Determine the (x, y) coordinate at the center of the cell enclosing the given text.  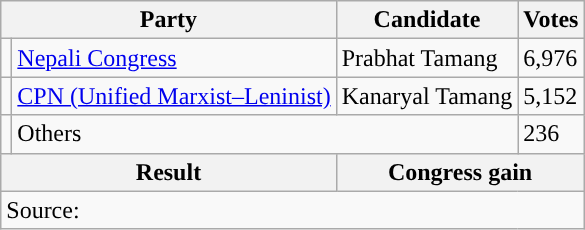
5,152 (551, 96)
Party (168, 20)
Congress gain (460, 172)
Source: (292, 210)
Result (168, 172)
Others (265, 134)
6,976 (551, 58)
Votes (551, 20)
Nepali Congress (174, 58)
Kanaryal Tamang (427, 96)
236 (551, 134)
Candidate (427, 20)
CPN (Unified Marxist–Leninist) (174, 96)
Prabhat Tamang (427, 58)
